Scan for the cell matching the given text and deliver its [x, y] coordinate at center. 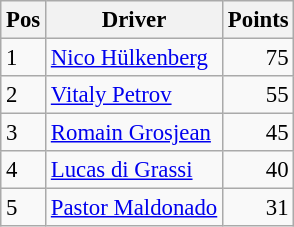
Vitaly Petrov [134, 95]
Points [258, 20]
55 [258, 95]
75 [258, 58]
Lucas di Grassi [134, 170]
45 [258, 133]
40 [258, 170]
Romain Grosjean [134, 133]
3 [24, 133]
31 [258, 208]
Driver [134, 20]
4 [24, 170]
1 [24, 58]
5 [24, 208]
Nico Hülkenberg [134, 58]
Pos [24, 20]
2 [24, 95]
Pastor Maldonado [134, 208]
